Output the (X, Y) coordinate of the center of the cell containing the given text.  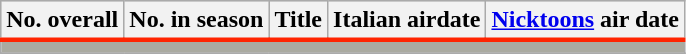
Italian airdate (407, 21)
No. overall (62, 21)
Title (298, 21)
Nicktoons air date (586, 21)
No. in season (196, 21)
